Find where the given text appears and provide that cell's center as [x, y] coordinate. 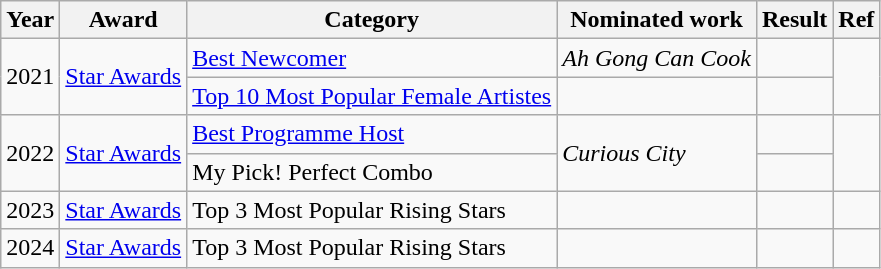
Nominated work [657, 20]
Top 10 Most Popular Female Artistes [372, 96]
My Pick! Perfect Combo [372, 172]
Ref [856, 20]
Category [372, 20]
2023 [30, 210]
2022 [30, 153]
Best Newcomer [372, 58]
2024 [30, 248]
Award [124, 20]
Year [30, 20]
Curious City [657, 153]
Ah Gong Can Cook [657, 58]
Best Programme Host [372, 134]
Result [794, 20]
2021 [30, 77]
